Locate the cell with the specified text and output its [x, y] center coordinate. 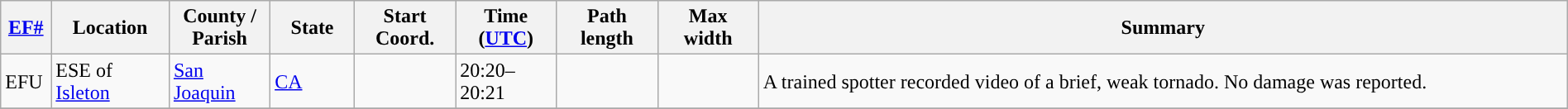
Max width [708, 28]
EFU [26, 81]
EF# [26, 28]
Start Coord. [404, 28]
20:20–20:21 [506, 81]
Location [111, 28]
County / Parish [219, 28]
Summary [1163, 28]
State [313, 28]
CA [313, 81]
A trained spotter recorded video of a brief, weak tornado. No damage was reported. [1163, 81]
San Joaquin [219, 81]
Path length [607, 28]
Time (UTC) [506, 28]
ESE of Isleton [111, 81]
